Return [X, Y] of the center of cell containing provided text 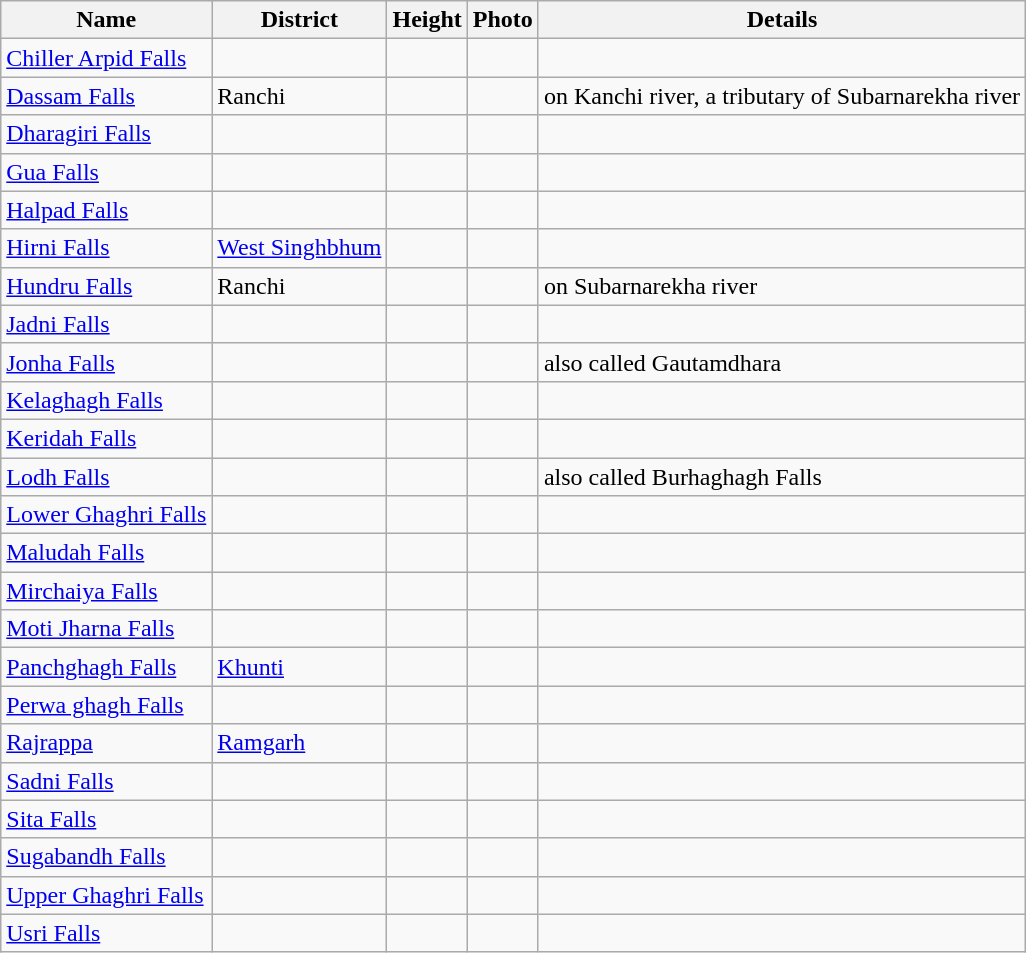
also called Gautamdhara [782, 362]
Dassam Falls [106, 96]
Keridah Falls [106, 438]
Chiller Arpid Falls [106, 58]
Maludah Falls [106, 553]
Mirchaiya Falls [106, 591]
Kelaghagh Falls [106, 400]
Lower Ghaghri Falls [106, 515]
Sugabandh Falls [106, 857]
Name [106, 20]
Sadni Falls [106, 781]
Usri Falls [106, 933]
Photo [502, 20]
Hirni Falls [106, 248]
Perwa ghagh Falls [106, 705]
Height [427, 20]
West Singhbhum [300, 248]
Upper Ghaghri Falls [106, 895]
Lodh Falls [106, 477]
Halpad Falls [106, 210]
Dharagiri Falls [106, 134]
Hundru Falls [106, 286]
Khunti [300, 667]
Details [782, 20]
on Kanchi river, a tributary of Subarnarekha river [782, 96]
Moti Jharna Falls [106, 629]
Jadni Falls [106, 324]
District [300, 20]
Gua Falls [106, 172]
also called Burhaghagh Falls [782, 477]
Jonha Falls [106, 362]
on Subarnarekha river [782, 286]
Ramgarh [300, 743]
Rajrappa [106, 743]
Panchghagh Falls [106, 667]
Sita Falls [106, 819]
